Capture the cell that displays the provided text and extract its (x, y) central coordinate. 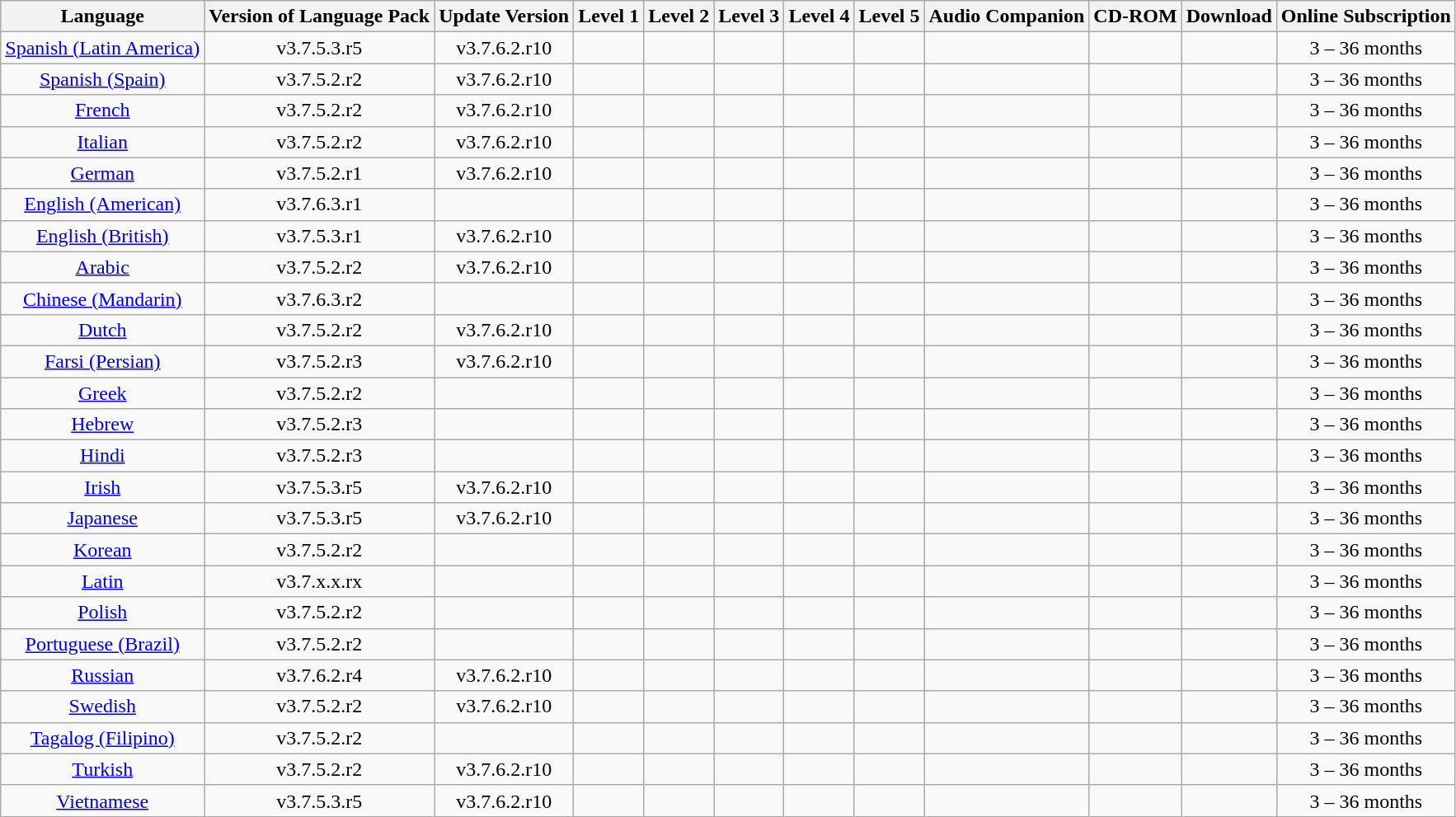
French (102, 110)
Download (1228, 16)
v3.7.6.3.r1 (320, 204)
Russian (102, 675)
Tagalog (Filipino) (102, 738)
Level 5 (889, 16)
Arabic (102, 267)
Language (102, 16)
Swedish (102, 707)
Version of Language Pack (320, 16)
Italian (102, 142)
v3.7.x.x.rx (320, 581)
Irish (102, 487)
Audio Companion (1007, 16)
Spanish (Latin America) (102, 48)
Hebrew (102, 425)
Polish (102, 613)
Spanish (Spain) (102, 79)
Hindi (102, 456)
v3.7.5.3.r1 (320, 236)
v3.7.6.3.r2 (320, 298)
Vietnamese (102, 801)
Portuguese (Brazil) (102, 644)
Level 4 (820, 16)
Greek (102, 393)
Korean (102, 550)
Turkish (102, 769)
Japanese (102, 519)
v3.7.5.2.r1 (320, 173)
Dutch (102, 330)
German (102, 173)
Update Version (505, 16)
CD-ROM (1135, 16)
Level 1 (608, 16)
Level 2 (679, 16)
English (American) (102, 204)
Online Subscription (1365, 16)
Chinese (Mandarin) (102, 298)
Latin (102, 581)
English (British) (102, 236)
v3.7.6.2.r4 (320, 675)
Level 3 (749, 16)
Farsi (Persian) (102, 361)
